Extract the (X, Y) coordinate from the center of the cell holding the provided text.  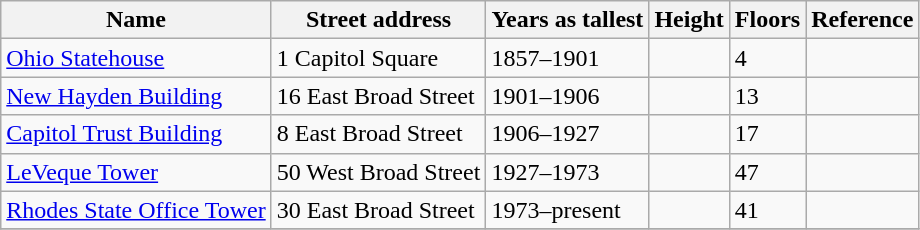
1906–1927 (568, 134)
4 (767, 58)
1927–1973 (568, 172)
Capitol Trust Building (136, 134)
Rhodes State Office Tower (136, 210)
30 East Broad Street (378, 210)
47 (767, 172)
1 Capitol Square (378, 58)
Years as tallest (568, 20)
13 (767, 96)
17 (767, 134)
8 East Broad Street (378, 134)
Street address (378, 20)
1901–1906 (568, 96)
1973–present (568, 210)
Floors (767, 20)
LeVeque Tower (136, 172)
New Hayden Building (136, 96)
41 (767, 210)
50 West Broad Street (378, 172)
1857–1901 (568, 58)
Name (136, 20)
Ohio Statehouse (136, 58)
16 East Broad Street (378, 96)
Height (689, 20)
Reference (862, 20)
